Provide the (X, Y) coordinate of the cell's center where the given text is located.  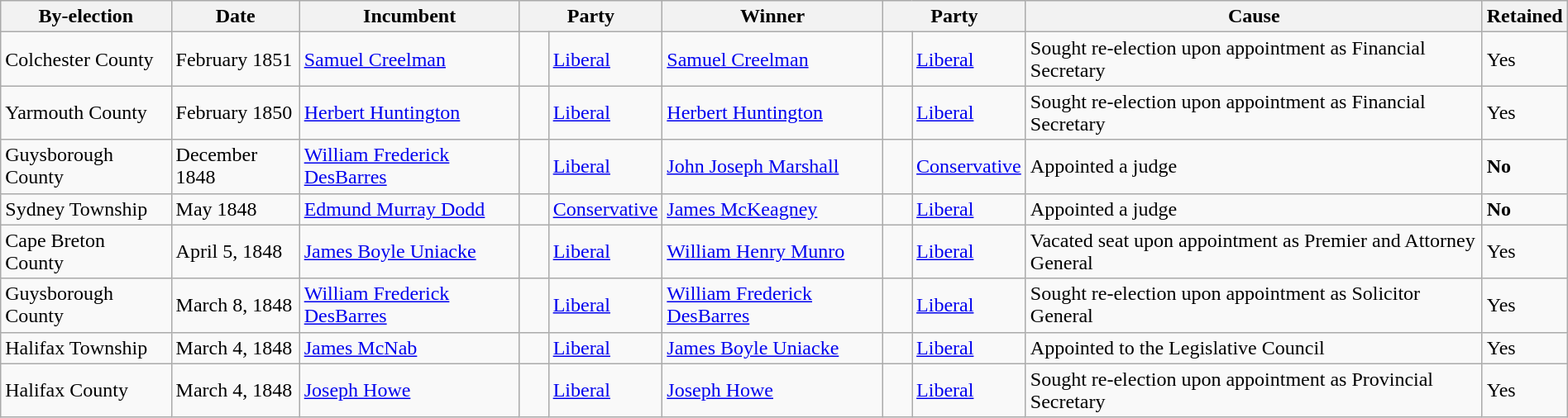
Vacated seat upon appointment as Premier and Attorney General (1254, 251)
Winner (772, 17)
Sought re-election upon appointment as Provincial Secretary (1254, 390)
Halifax County (86, 390)
James McNab (409, 348)
Retained (1525, 17)
Cause (1254, 17)
Cape Breton County (86, 251)
Appointed to the Legislative Council (1254, 348)
February 1850 (235, 112)
Edmund Murray Dodd (409, 209)
Colchester County (86, 59)
March 8, 1848 (235, 306)
April 5, 1848 (235, 251)
Halifax Township (86, 348)
John Joseph Marshall (772, 167)
Yarmouth County (86, 112)
James McKeagney (772, 209)
Incumbent (409, 17)
Date (235, 17)
Sought re-election upon appointment as Solicitor General (1254, 306)
December 1848 (235, 167)
Sydney Township (86, 209)
February 1851 (235, 59)
May 1848 (235, 209)
By-election (86, 17)
William Henry Munro (772, 251)
